Find where the given text appears and provide that cell's center as (X, Y) coordinate. 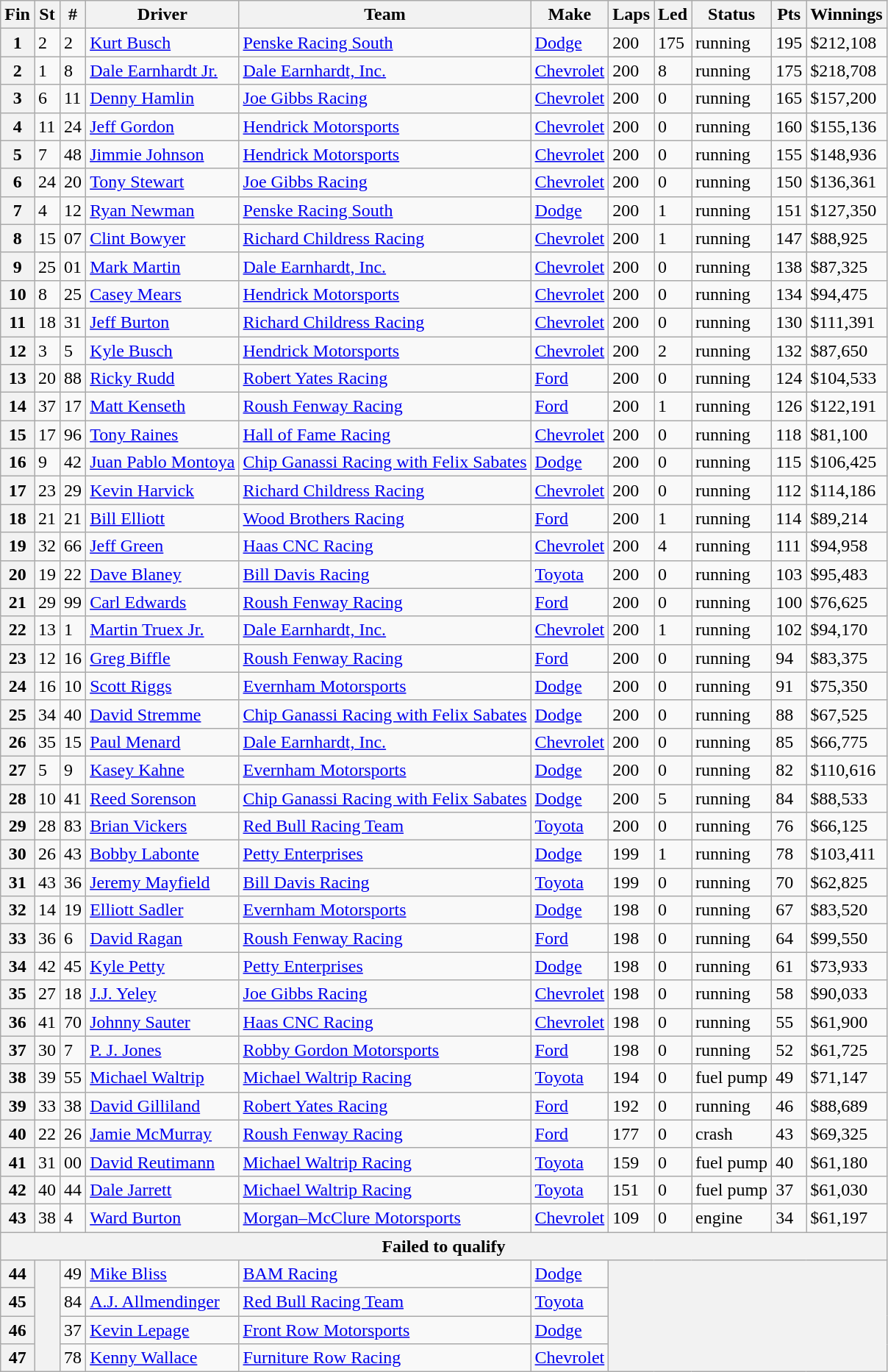
115 (789, 462)
Reed Sorenson (162, 798)
$114,186 (847, 490)
58 (789, 994)
66 (74, 546)
$73,933 (847, 966)
$81,100 (847, 435)
96 (74, 435)
$94,170 (847, 630)
47 (18, 1358)
$99,550 (847, 938)
$67,525 (847, 714)
Tony Stewart (162, 182)
$61,725 (847, 1050)
Mark Martin (162, 266)
Jeff Burton (162, 322)
91 (789, 686)
$83,520 (847, 910)
94 (789, 658)
Make (570, 15)
Ryan Newman (162, 210)
83 (74, 826)
Morgan–McClure Motorsports (385, 1218)
01 (74, 266)
126 (789, 407)
$106,425 (847, 462)
155 (789, 154)
Jeff Green (162, 546)
111 (789, 546)
$66,125 (847, 826)
Hall of Fame Racing (385, 435)
Michael Waltrip (162, 1078)
159 (631, 1162)
$94,958 (847, 546)
Bill Elliott (162, 518)
Casey Mears (162, 294)
Jimmie Johnson (162, 154)
192 (631, 1106)
Failed to qualify (444, 1246)
165 (789, 99)
103 (789, 574)
Mike Bliss (162, 1274)
$61,030 (847, 1190)
$212,108 (847, 43)
150 (789, 182)
Jeremy Mayfield (162, 882)
194 (631, 1078)
Bobby Labonte (162, 854)
$104,533 (847, 379)
$61,180 (847, 1162)
$69,325 (847, 1134)
$61,197 (847, 1218)
Martin Truex Jr. (162, 630)
Jamie McMurray (162, 1134)
$89,214 (847, 518)
$136,361 (847, 182)
$103,411 (847, 854)
$95,483 (847, 574)
$155,136 (847, 126)
85 (789, 742)
P. J. Jones (162, 1050)
$88,533 (847, 798)
$157,200 (847, 99)
52 (789, 1050)
Pts (789, 15)
76 (789, 826)
Status (732, 15)
$148,936 (847, 154)
Kyle Petty (162, 966)
$71,147 (847, 1078)
138 (789, 266)
118 (789, 435)
$76,625 (847, 602)
Tony Raines (162, 435)
Laps (631, 15)
Matt Kenseth (162, 407)
61 (789, 966)
$88,925 (847, 238)
Juan Pablo Montoya (162, 462)
Team (385, 15)
Greg Biffle (162, 658)
82 (789, 770)
$87,325 (847, 266)
102 (789, 630)
114 (789, 518)
$94,475 (847, 294)
Kyle Busch (162, 351)
$62,825 (847, 882)
67 (789, 910)
$111,391 (847, 322)
David Stremme (162, 714)
Dale Earnhardt Jr. (162, 71)
$218,708 (847, 71)
Scott Riggs (162, 686)
130 (789, 322)
Wood Brothers Racing (385, 518)
177 (631, 1134)
132 (789, 351)
Carl Edwards (162, 602)
BAM Racing (385, 1274)
Front Row Motorsports (385, 1330)
Ricky Rudd (162, 379)
100 (789, 602)
Furniture Row Racing (385, 1358)
Kevin Lepage (162, 1330)
Elliott Sadler (162, 910)
Dale Jarrett (162, 1190)
$87,650 (847, 351)
David Ragan (162, 938)
$88,689 (847, 1106)
Kenny Wallace (162, 1358)
David Reutimann (162, 1162)
147 (789, 238)
$110,616 (847, 770)
A.J. Allmendinger (162, 1302)
00 (74, 1162)
$127,350 (847, 210)
Brian Vickers (162, 826)
109 (631, 1218)
$122,191 (847, 407)
99 (74, 602)
Paul Menard (162, 742)
$61,900 (847, 1022)
Fin (18, 15)
Kasey Kahne (162, 770)
$66,775 (847, 742)
48 (74, 154)
Robby Gordon Motorsports (385, 1050)
David Gilliland (162, 1106)
64 (789, 938)
crash (732, 1134)
engine (732, 1218)
Johnny Sauter (162, 1022)
J.J. Yeley (162, 994)
07 (74, 238)
Kevin Harvick (162, 490)
Driver (162, 15)
Dave Blaney (162, 574)
160 (789, 126)
134 (789, 294)
112 (789, 490)
Led (673, 15)
Jeff Gordon (162, 126)
Clint Bowyer (162, 238)
Winnings (847, 15)
195 (789, 43)
St (47, 15)
124 (789, 379)
$90,033 (847, 994)
$83,375 (847, 658)
$75,350 (847, 686)
Denny Hamlin (162, 99)
# (74, 15)
Ward Burton (162, 1218)
Kurt Busch (162, 43)
